For the text-containing cell, return its midpoint in (x, y) coordinate format. 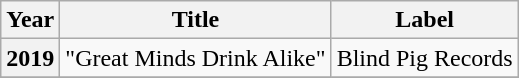
Label (424, 20)
Title (196, 20)
2019 (30, 58)
"Great Minds Drink Alike" (196, 58)
Blind Pig Records (424, 58)
Year (30, 20)
